Determine the [x, y] coordinate at the center of the cell enclosing the given text.  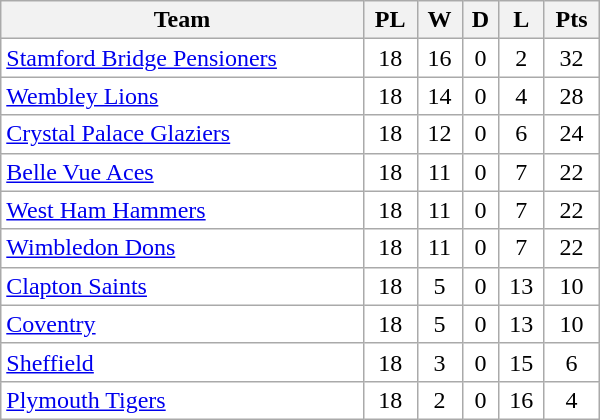
32 [572, 58]
W [440, 20]
West Ham Hammers [182, 210]
3 [440, 362]
Crystal Palace Glaziers [182, 134]
14 [440, 96]
Belle Vue Aces [182, 172]
Sheffield [182, 362]
Stamford Bridge Pensioners [182, 58]
Plymouth Tigers [182, 400]
Wembley Lions [182, 96]
12 [440, 134]
Wimbledon Dons [182, 248]
Coventry [182, 324]
PL [390, 20]
Pts [572, 20]
24 [572, 134]
Team [182, 20]
Clapton Saints [182, 286]
28 [572, 96]
15 [522, 362]
D [480, 20]
L [522, 20]
